Extract the [X, Y] coordinate from the center of the cell holding the provided text.  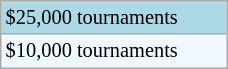
$25,000 tournaments [114, 17]
$10,000 tournaments [114, 51]
